Provide the [X, Y] coordinate of the cell's center where the given text is located.  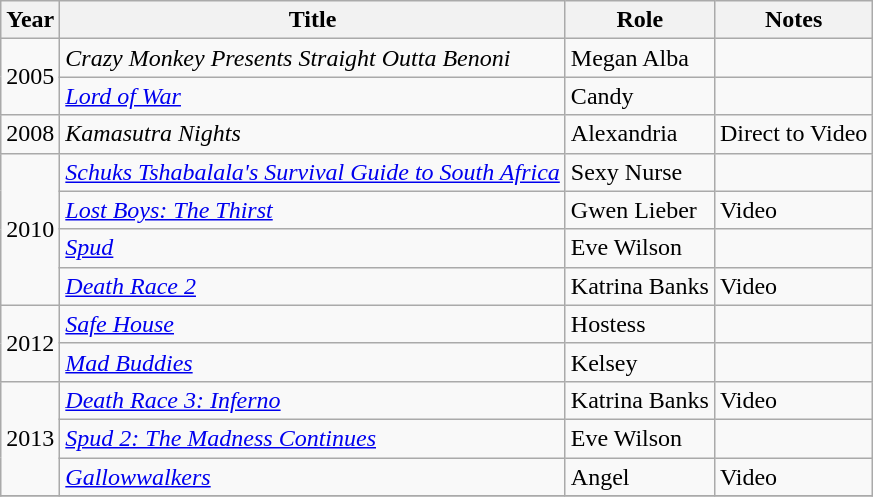
Spud 2: The Madness Continues [313, 438]
Lost Boys: The Thirst [313, 210]
Gallowwalkers [313, 477]
Notes [793, 20]
Mad Buddies [313, 362]
Direct to Video [793, 134]
Candy [640, 96]
Role [640, 20]
Crazy Monkey Presents Straight Outta Benoni [313, 58]
Death Race 3: Inferno [313, 400]
Year [30, 20]
2013 [30, 438]
Gwen Lieber [640, 210]
Spud [313, 248]
Angel [640, 477]
2005 [30, 77]
Schuks Tshabalala's Survival Guide to South Africa [313, 172]
Megan Alba [640, 58]
Alexandria [640, 134]
Safe House [313, 324]
2010 [30, 229]
2012 [30, 343]
Kelsey [640, 362]
Sexy Nurse [640, 172]
Title [313, 20]
2008 [30, 134]
Kamasutra Nights [313, 134]
Death Race 2 [313, 286]
Lord of War [313, 96]
Hostess [640, 324]
